Identify which cell holds the provided text, then report its [X, Y] central coordinate. 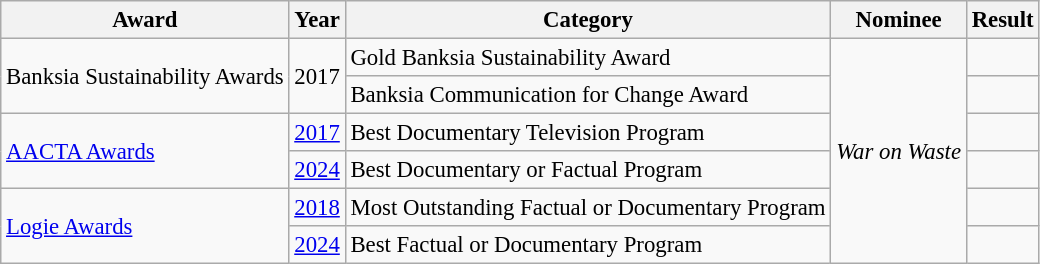
Best Documentary Television Program [588, 133]
AACTA Awards [145, 152]
Award [145, 20]
Most Outstanding Factual or Documentary Program [588, 208]
2018 [317, 208]
Gold Banksia Sustainability Award [588, 58]
Year [317, 20]
Banksia Sustainability Awards [145, 76]
Banksia Communication for Change Award [588, 95]
Result [1002, 20]
Category [588, 20]
Logie Awards [145, 226]
Best Factual or Documentary Program [588, 245]
Nominee [898, 20]
Best Documentary or Factual Program [588, 170]
